Determine the (x, y) coordinate at the center of the cell enclosing the given text.  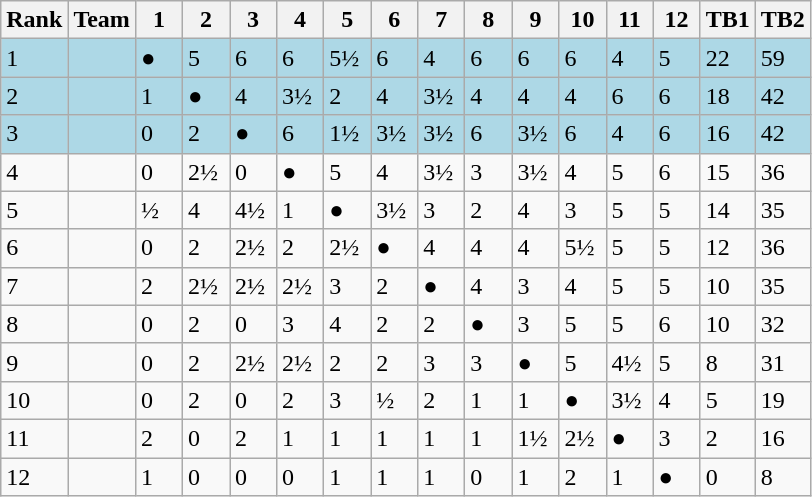
59 (782, 58)
15 (728, 172)
31 (782, 362)
19 (782, 400)
TB1 (728, 20)
TB2 (782, 20)
18 (728, 96)
14 (728, 210)
Team (102, 20)
32 (782, 324)
22 (728, 58)
Rank (34, 20)
